Extract the (X, Y) coordinate from the center of the cell holding the provided text.  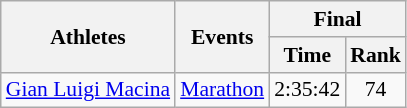
Final (338, 19)
Events (222, 36)
Rank (376, 55)
Marathon (222, 90)
Athletes (88, 36)
Time (307, 55)
Gian Luigi Macina (88, 90)
2:35:42 (307, 90)
74 (376, 90)
